Find where the given text appears and provide that cell's center as [x, y] coordinate. 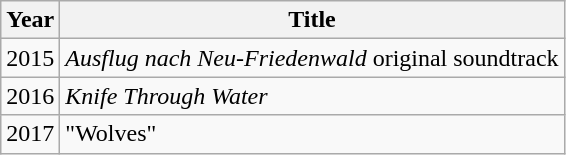
Ausflug nach Neu-Friedenwald original soundtrack [312, 58]
Knife Through Water [312, 96]
2016 [30, 96]
"Wolves" [312, 134]
Year [30, 20]
2015 [30, 58]
Title [312, 20]
2017 [30, 134]
